From the cell containing the given text, extract its center point as (X, Y) coordinate. 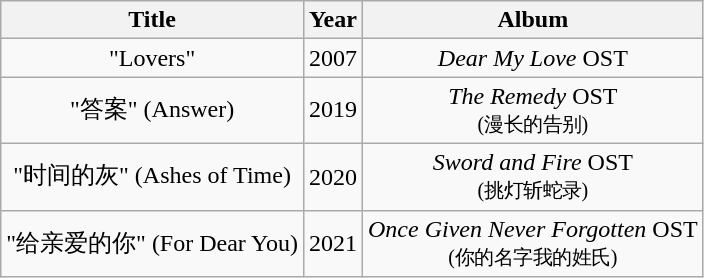
Album (532, 20)
"给亲爱的你" (For Dear You) (152, 244)
Dear My Love OST (532, 58)
2019 (332, 110)
The Remedy OST(漫长的告别) (532, 110)
2007 (332, 58)
"答案" (Answer) (152, 110)
Title (152, 20)
2020 (332, 176)
Sword and Fire OST(挑灯斩蛇录) (532, 176)
Once Given Never Forgotten OST(你的名字我的姓氏) (532, 244)
2021 (332, 244)
Year (332, 20)
"时间的灰" (Ashes of Time) (152, 176)
"Lovers" (152, 58)
